Detect which cell encompasses the target text, then output its [x, y] center coordinate. 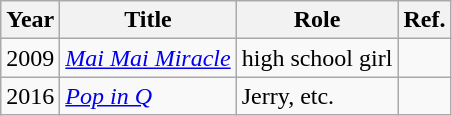
Mai Mai Miracle [148, 58]
Role [317, 20]
2009 [30, 58]
Jerry, etc. [317, 96]
Title [148, 20]
Ref. [424, 20]
high school girl [317, 58]
Year [30, 20]
2016 [30, 96]
Pop in Q [148, 96]
